Identify which cell holds the provided text, then report its (X, Y) central coordinate. 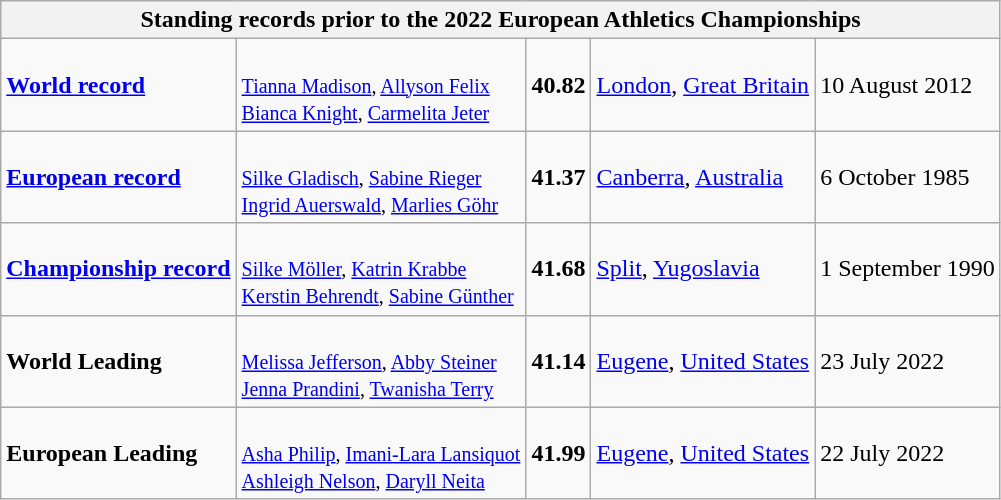
6 October 1985 (908, 177)
40.82 (558, 85)
Silke Gladisch, Sabine Rieger Ingrid Auerswald, Marlies Göhr (381, 177)
Tianna Madison, Allyson Felix Bianca Knight, Carmelita Jeter (381, 85)
Canberra, Australia (703, 177)
Standing records prior to the 2022 European Athletics Championships (501, 20)
41.99 (558, 453)
London, Great Britain (703, 85)
Silke Möller, Katrin Krabbe Kerstin Behrendt, Sabine Günther (381, 269)
41.14 (558, 361)
10 August 2012 (908, 85)
41.68 (558, 269)
Split, Yugoslavia (703, 269)
Melissa Jefferson, Abby SteinerJenna Prandini, Twanisha Terry (381, 361)
European record (118, 177)
1 September 1990 (908, 269)
World record (118, 85)
World Leading (118, 361)
Championship record (118, 269)
23 July 2022 (908, 361)
European Leading (118, 453)
22 July 2022 (908, 453)
Asha Philip, Imani-Lara LansiquotAshleigh Nelson, Daryll Neita (381, 453)
41.37 (558, 177)
